Search for the cell housing the specified text and yield its (x, y) center coordinate. 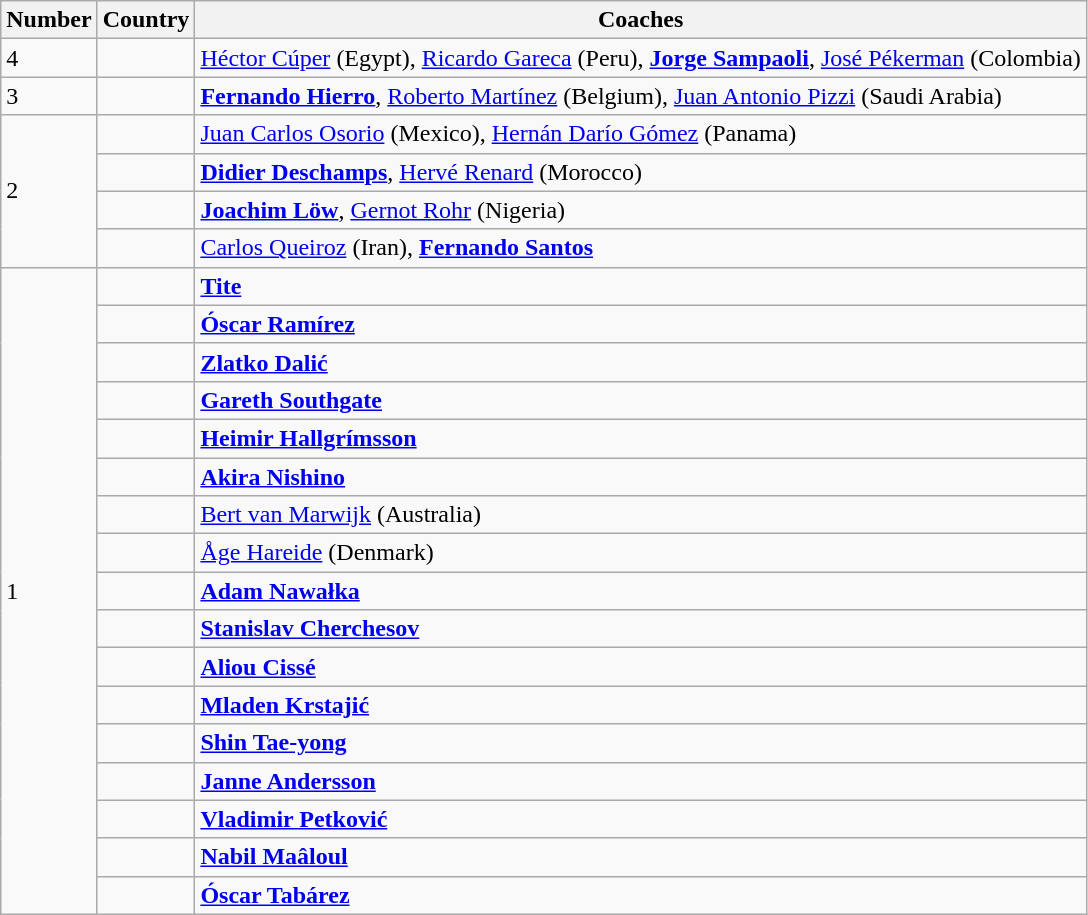
Country (146, 20)
Aliou Cissé (640, 667)
Tite (640, 286)
Carlos Queiroz (Iran), Fernando Santos (640, 248)
Akira Nishino (640, 477)
Åge Hareide (Denmark) (640, 553)
3 (49, 96)
Juan Carlos Osorio (Mexico), Hernán Darío Gómez (Panama) (640, 134)
1 (49, 590)
Nabil Maâloul (640, 857)
Didier Deschamps, Hervé Renard (Morocco) (640, 172)
4 (49, 58)
Shin Tae-yong (640, 743)
Janne Andersson (640, 781)
Zlatko Dalić (640, 362)
Coaches (640, 20)
Adam Nawałka (640, 591)
Óscar Tabárez (640, 895)
2 (49, 191)
Heimir Hallgrímsson (640, 438)
Óscar Ramírez (640, 324)
Vladimir Petković (640, 819)
Gareth Southgate (640, 400)
Stanislav Cherchesov (640, 629)
Fernando Hierro, Roberto Martínez (Belgium), Juan Antonio Pizzi (Saudi Arabia) (640, 96)
Mladen Krstajić (640, 705)
Number (49, 20)
Joachim Löw, Gernot Rohr (Nigeria) (640, 210)
Héctor Cúper (Egypt), Ricardo Gareca (Peru), Jorge Sampaoli, José Pékerman (Colombia) (640, 58)
Bert van Marwijk (Australia) (640, 515)
